Determine the (x, y) coordinate at the center of the cell enclosing the given text.  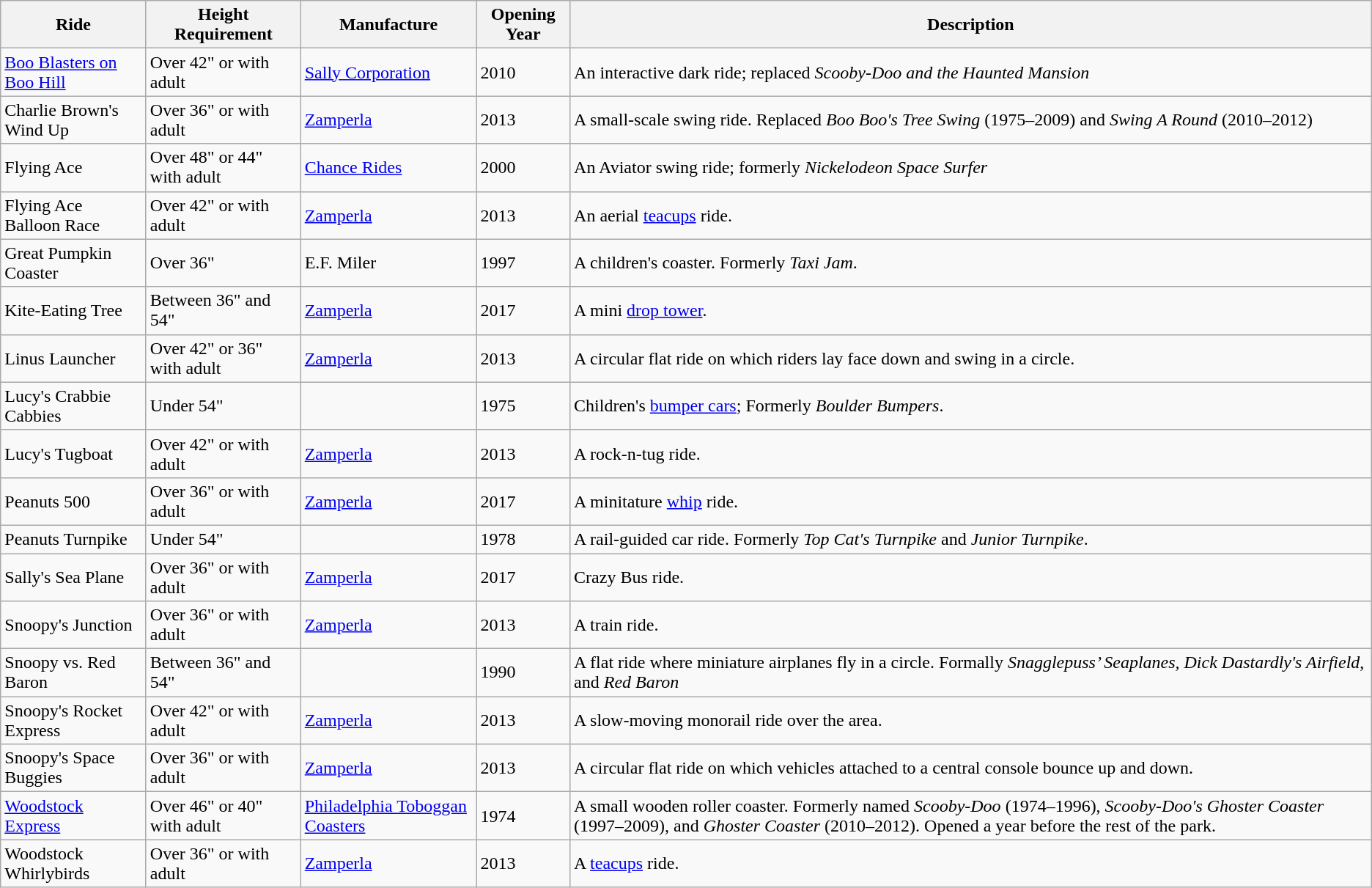
Flying Ace (73, 167)
Lucy's Tugboat (73, 453)
A slow-moving monorail ride over the area. (971, 720)
Sally Corporation (388, 72)
2010 (523, 72)
Snoopy's Rocket Express (73, 720)
Opening Year (523, 25)
A rail-guided car ride. Formerly Top Cat's Turnpike and Junior Turnpike. (971, 539)
Snoopy's Space Buggies (73, 768)
A small-scale swing ride. Replaced Boo Boo's Tree Swing (1975–2009) and Swing A Round (2010–2012) (971, 120)
Over 46" or 40" with adult (223, 815)
Boo Blasters on Boo Hill (73, 72)
Charlie Brown's Wind Up (73, 120)
Over 36" (223, 263)
Crazy Bus ride. (971, 576)
A circular flat ride on which vehicles attached to a central console bounce up and down. (971, 768)
An interactive dark ride; replaced Scooby-Doo and the Haunted Mansion (971, 72)
1990 (523, 673)
Kite-Eating Tree (73, 311)
Children's bumper cars; Formerly Boulder Bumpers. (971, 406)
Peanuts Turnpike (73, 539)
An Aviator swing ride; formerly Nickelodeon Space Surfer (971, 167)
Snoopy's Junction (73, 625)
1975 (523, 406)
A teacups ride. (971, 864)
A rock-n-tug ride. (971, 453)
A minitature whip ride. (971, 502)
A train ride. (971, 625)
Woodstock Express (73, 815)
A mini drop tower. (971, 311)
An aerial teacups ride. (971, 216)
Description (971, 25)
1974 (523, 815)
Great Pumpkin Coaster (73, 263)
Chance Rides (388, 167)
Lucy's Crabbie Cabbies (73, 406)
Over 48" or 44" with adult (223, 167)
1978 (523, 539)
Over 42" or 36" with adult (223, 358)
Philadelphia Toboggan Coasters (388, 815)
A children's coaster. Formerly Taxi Jam. (971, 263)
Flying Ace Balloon Race (73, 216)
1997 (523, 263)
Snoopy vs. Red Baron (73, 673)
Woodstock Whirlybirds (73, 864)
A flat ride where miniature airplanes fly in a circle. Formally Snagglepuss’ Seaplanes, Dick Dastardly's Airfield, and Red Baron (971, 673)
E.F. Miler (388, 263)
Ride (73, 25)
Height Requirement (223, 25)
2000 (523, 167)
Sally's Sea Plane (73, 576)
Peanuts 500 (73, 502)
Linus Launcher (73, 358)
A circular flat ride on which riders lay face down and swing in a circle. (971, 358)
Manufacture (388, 25)
